For the text-containing cell, return its midpoint in [X, Y] coordinate format. 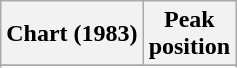
Chart (1983) [72, 34]
Peakposition [189, 34]
